Provide the [X, Y] coordinate of the cell's center where the given text is located.  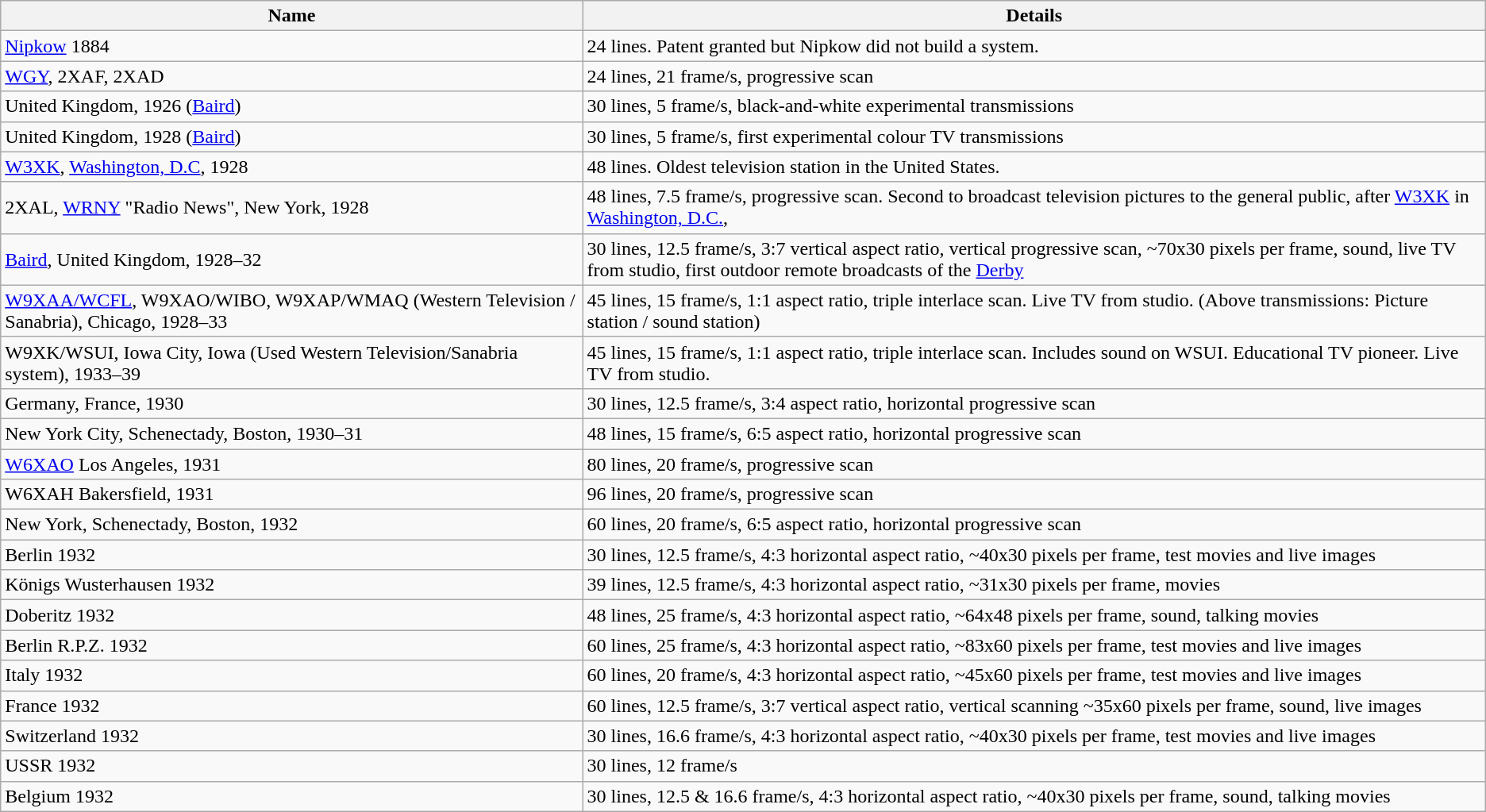
USSR 1932 [292, 766]
W9XK/WSUI, Iowa City, Iowa (Used Western Television/Sanabria system), 1933–39 [292, 362]
New York City, Schenectady, Boston, 1930–31 [292, 433]
45 lines, 15 frame/s, 1:1 aspect ratio, triple interlace scan. Live TV from studio. (Above transmissions: Picture station / sound station) [1034, 311]
Germany, France, 1930 [292, 403]
Königs Wusterhausen 1932 [292, 585]
New York, Schenectady, Boston, 1932 [292, 525]
Baird, United Kingdom, 1928–32 [292, 259]
60 lines, 20 frame/s, 6:5 aspect ratio, horizontal progressive scan [1034, 525]
30 lines, 12.5 frame/s, 4:3 horizontal aspect ratio, ~40x30 pixels per frame, test movies and live images [1034, 555]
WGY, 2XAF, 2XAD [292, 76]
48 lines, 15 frame/s, 6:5 aspect ratio, horizontal progressive scan [1034, 433]
United Kingdom, 1926 (Baird) [292, 106]
Nipkow 1884 [292, 46]
45 lines, 15 frame/s, 1:1 aspect ratio, triple interlace scan. Includes sound on WSUI. Educational TV pioneer. Live TV from studio. [1034, 362]
Switzerland 1932 [292, 736]
48 lines, 25 frame/s, 4:3 horizontal aspect ratio, ~64x48 pixels per frame, sound, talking movies [1034, 615]
30 lines, 12 frame/s [1034, 766]
60 lines, 25 frame/s, 4:3 horizontal aspect ratio, ~83x60 pixels per frame, test movies and live images [1034, 645]
Italy 1932 [292, 675]
Doberitz 1932 [292, 615]
30 lines, 5 frame/s, black-and-white experimental transmissions [1034, 106]
30 lines, 12.5 frame/s, 3:4 aspect ratio, horizontal progressive scan [1034, 403]
United Kingdom, 1928 (Baird) [292, 137]
Details [1034, 16]
48 lines. Oldest television station in the United States. [1034, 167]
39 lines, 12.5 frame/s, 4:3 horizontal aspect ratio, ~31x30 pixels per frame, movies [1034, 585]
Name [292, 16]
Belgium 1932 [292, 796]
60 lines, 12.5 frame/s, 3:7 vertical aspect ratio, vertical scanning ~35x60 pixels per frame, sound, live images [1034, 706]
30 lines, 5 frame/s, first experimental colour TV transmissions [1034, 137]
W6XAH Bakersfield, 1931 [292, 495]
24 lines, 21 frame/s, progressive scan [1034, 76]
60 lines, 20 frame/s, 4:3 horizontal aspect ratio, ~45x60 pixels per frame, test movies and live images [1034, 675]
W3XK, Washington, D.C, 1928 [292, 167]
2XAL, WRNY "Radio News", New York, 1928 [292, 208]
France 1932 [292, 706]
48 lines, 7.5 frame/s, progressive scan. Second to broadcast television pictures to the general public, after W3XK in Washington, D.C., [1034, 208]
Berlin 1932 [292, 555]
30 lines, 12.5 & 16.6 frame/s, 4:3 horizontal aspect ratio, ~40x30 pixels per frame, sound, talking movies [1034, 796]
80 lines, 20 frame/s, progressive scan [1034, 464]
30 lines, 16.6 frame/s, 4:3 horizontal aspect ratio, ~40x30 pixels per frame, test movies and live images [1034, 736]
W6XAO Los Angeles, 1931 [292, 464]
24 lines. Patent granted but Nipkow did not build a system. [1034, 46]
W9XAA/WCFL, W9XAO/WIBO, W9XAP/WMAQ (Western Television / Sanabria), Chicago, 1928–33 [292, 311]
Berlin R.P.Z. 1932 [292, 645]
96 lines, 20 frame/s, progressive scan [1034, 495]
